Pinpoint the cell where the given text exists, returning its (x, y) midpoint coordinate. 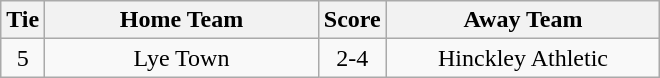
Away Team (523, 20)
Score (352, 20)
Tie (23, 20)
2-4 (352, 58)
5 (23, 58)
Hinckley Athletic (523, 58)
Home Team (182, 20)
Lye Town (182, 58)
